Search for the cell housing the specified text and yield its [x, y] center coordinate. 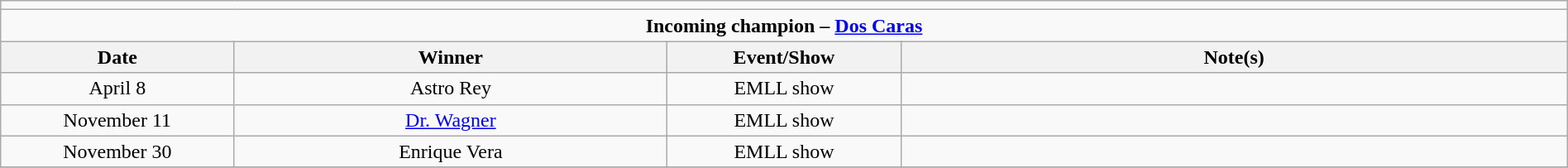
November 30 [117, 151]
Event/Show [784, 57]
Date [117, 57]
Winner [451, 57]
Dr. Wagner [451, 120]
Incoming champion – Dos Caras [784, 26]
Note(s) [1234, 57]
November 11 [117, 120]
April 8 [117, 89]
Enrique Vera [451, 151]
Astro Rey [451, 89]
